Search for the cell housing the specified text and yield its [x, y] center coordinate. 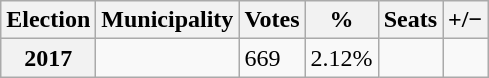
+/− [466, 20]
Municipality [168, 20]
Votes [272, 20]
Election [48, 20]
Seats [410, 20]
2017 [48, 58]
2.12% [342, 58]
669 [272, 58]
% [342, 20]
